Return (X, Y) of the center of cell containing provided text 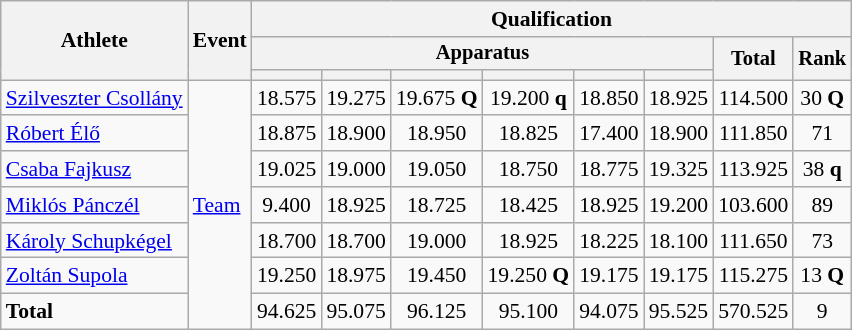
95.075 (356, 312)
19.325 (678, 169)
18.225 (608, 241)
94.075 (608, 312)
18.825 (529, 134)
19.200 (678, 205)
89 (822, 205)
18.425 (529, 205)
19.200 q (529, 98)
18.950 (437, 134)
18.750 (529, 169)
Károly Schupkégel (94, 241)
Rank (822, 58)
19.675 Q (437, 98)
13 Q (822, 276)
19.050 (437, 169)
73 (822, 241)
19.025 (286, 169)
Event (220, 40)
103.600 (753, 205)
9 (822, 312)
570.525 (753, 312)
19.250 (286, 276)
Team (220, 204)
111.850 (753, 134)
19.450 (437, 276)
115.275 (753, 276)
Róbert Élő (94, 134)
Apparatus (482, 54)
114.500 (753, 98)
95.525 (678, 312)
18.975 (356, 276)
18.775 (608, 169)
95.100 (529, 312)
Csaba Fajkusz (94, 169)
111.650 (753, 241)
18.575 (286, 98)
38 q (822, 169)
Miklós Pánczél (94, 205)
18.725 (437, 205)
17.400 (608, 134)
18.875 (286, 134)
18.850 (608, 98)
Zoltán Supola (94, 276)
94.625 (286, 312)
19.250 Q (529, 276)
30 Q (822, 98)
Athlete (94, 40)
9.400 (286, 205)
96.125 (437, 312)
18.100 (678, 241)
Szilveszter Csollány (94, 98)
Qualification (552, 19)
71 (822, 134)
19.275 (356, 98)
113.925 (753, 169)
